Return [x, y] of the center of cell containing provided text 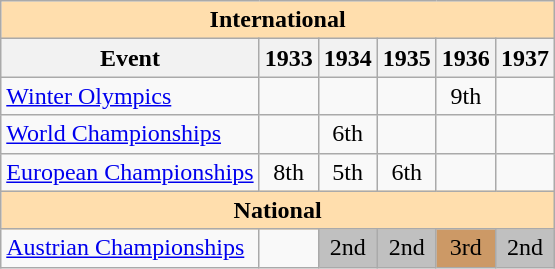
3rd [466, 248]
1934 [348, 58]
5th [348, 172]
1935 [406, 58]
European Championships [130, 172]
Austrian Championships [130, 248]
Winter Olympics [130, 96]
1937 [524, 58]
8th [288, 172]
National [278, 210]
9th [466, 96]
International [278, 20]
Event [130, 58]
1933 [288, 58]
1936 [466, 58]
World Championships [130, 134]
